Return the [X, Y] coordinate for the center point of the cell that contains the specified text.  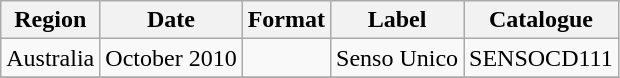
Region [50, 20]
Senso Unico [398, 58]
October 2010 [171, 58]
Label [398, 20]
Catalogue [542, 20]
Date [171, 20]
SENSOCD111 [542, 58]
Australia [50, 58]
Format [286, 20]
